Locate the cell with the specified text and output its (X, Y) center coordinate. 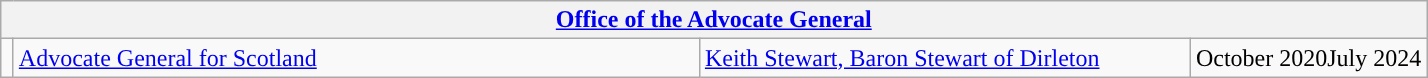
October 2020July 2024 (1308, 58)
Keith Stewart, Baron Stewart of Dirleton (944, 58)
Advocate General for Scotland (356, 58)
Office of the Advocate General (714, 20)
